Return [x, y] of the center of cell containing provided text 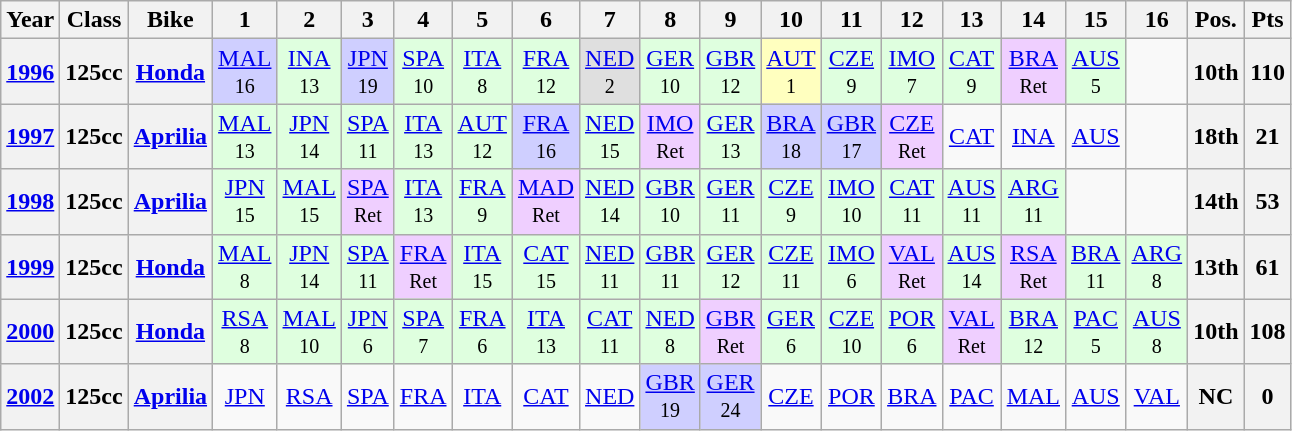
1998 [30, 202]
CAT15 [546, 266]
21 [1268, 136]
NED14 [610, 202]
BRARet [1033, 72]
9 [730, 20]
POR [851, 396]
SPA10 [423, 72]
ARG8 [1157, 266]
JPN [245, 396]
Pts [1268, 20]
110 [1268, 72]
16 [1157, 20]
AUS11 [972, 202]
ITA8 [482, 72]
FRA [423, 396]
1 [245, 20]
AUT12 [482, 136]
SPA [368, 396]
CZE [791, 396]
JPN6 [368, 332]
18th [1216, 136]
GER13 [730, 136]
10 [791, 20]
CZE11 [791, 266]
108 [1268, 332]
Year [30, 20]
12 [912, 20]
JPN19 [368, 72]
Bike [170, 20]
GER12 [730, 266]
MAL13 [245, 136]
BRA [912, 396]
SPARet [368, 202]
1997 [30, 136]
11 [851, 20]
0 [1268, 396]
GER24 [730, 396]
NED [610, 396]
RSA8 [245, 332]
1999 [30, 266]
1996 [30, 72]
IMO10 [851, 202]
13th [1216, 266]
AUS5 [1096, 72]
IMORet [670, 136]
BRA11 [1096, 266]
2002 [30, 396]
GBRRet [730, 332]
MAL15 [309, 202]
CAT9 [972, 72]
GBR19 [670, 396]
RSA [309, 396]
61 [1268, 266]
15 [1096, 20]
GBR11 [670, 266]
NED11 [610, 266]
GBR17 [851, 136]
FRA12 [546, 72]
BRA12 [1033, 332]
GER6 [791, 332]
NC [1216, 396]
RSARet [1033, 266]
14th [1216, 202]
IMO7 [912, 72]
13 [972, 20]
ARG11 [1033, 202]
AUS8 [1157, 332]
14 [1033, 20]
PAC5 [1096, 332]
NED8 [670, 332]
JPN15 [245, 202]
FRA9 [482, 202]
6 [546, 20]
NED15 [610, 136]
INA13 [309, 72]
POR6 [912, 332]
GER11 [730, 202]
MAL10 [309, 332]
CZE10 [851, 332]
CZERet [912, 136]
53 [1268, 202]
MADRet [546, 202]
5 [482, 20]
BRA18 [791, 136]
ITA [482, 396]
MAL [1033, 396]
7 [610, 20]
PAC [972, 396]
FRARet [423, 266]
Pos. [1216, 20]
AUT1 [791, 72]
INA [1033, 136]
ITA15 [482, 266]
Class [94, 20]
2000 [30, 332]
AUS14 [972, 266]
8 [670, 20]
SPA7 [423, 332]
4 [423, 20]
GER10 [670, 72]
FRA6 [482, 332]
3 [368, 20]
NED2 [610, 72]
GBR12 [730, 72]
GBR10 [670, 202]
MAL16 [245, 72]
FRA16 [546, 136]
IMO6 [851, 266]
2 [309, 20]
MAL8 [245, 266]
VAL [1157, 396]
